Identify which cell holds the provided text, then report its [x, y] central coordinate. 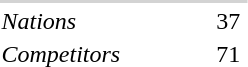
Nations [61, 21]
37 [228, 21]
